From the cell containing the given text, extract its center point as [X, Y] coordinate. 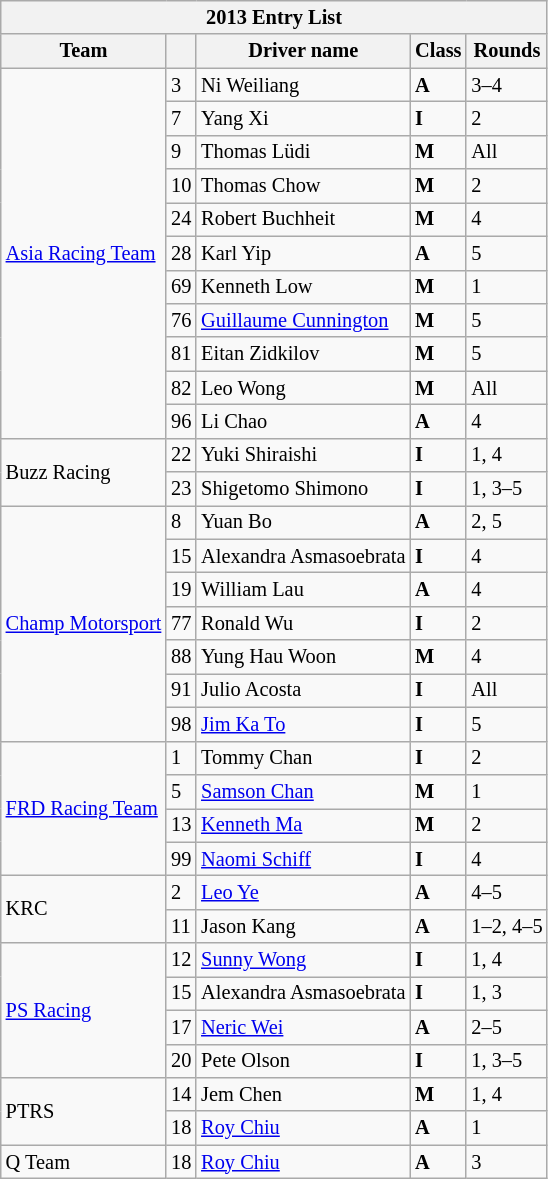
Eitan Zidkilov [303, 354]
Sunny Wong [303, 960]
23 [181, 489]
2013 Entry List [274, 17]
12 [181, 960]
Ni Weiliang [303, 85]
82 [181, 388]
10 [181, 186]
Pete Olson [303, 1061]
20 [181, 1061]
3–4 [506, 85]
2, 5 [506, 522]
76 [181, 320]
Yuan Bo [303, 522]
88 [181, 657]
Guillaume Cunnington [303, 320]
19 [181, 589]
Team [84, 51]
Li Chao [303, 421]
FRD Racing Team [84, 808]
Thomas Chow [303, 186]
Jem Chen [303, 1094]
Buzz Racing [84, 472]
22 [181, 455]
99 [181, 859]
Champ Motorsport [84, 623]
1, 3 [506, 993]
Naomi Schiff [303, 859]
Asia Racing Team [84, 253]
PS Racing [84, 1010]
24 [181, 219]
Yang Xi [303, 118]
Shigetomo Shimono [303, 489]
Kenneth Ma [303, 825]
77 [181, 623]
Leo Wong [303, 388]
Jason Kang [303, 926]
Kenneth Low [303, 287]
4–5 [506, 892]
Neric Wei [303, 1027]
KRC [84, 908]
Tommy Chan [303, 758]
9 [181, 152]
PTRS [84, 1110]
Driver name [303, 51]
2–5 [506, 1027]
11 [181, 926]
Rounds [506, 51]
81 [181, 354]
8 [181, 522]
Samson Chan [303, 791]
Ronald Wu [303, 623]
William Lau [303, 589]
14 [181, 1094]
13 [181, 825]
7 [181, 118]
17 [181, 1027]
1–2, 4–5 [506, 926]
Class [438, 51]
69 [181, 287]
Robert Buchheit [303, 219]
Leo Ye [303, 892]
91 [181, 690]
98 [181, 724]
Yuki Shiraishi [303, 455]
Julio Acosta [303, 690]
Yung Hau Woon [303, 657]
Jim Ka To [303, 724]
Karl Yip [303, 253]
96 [181, 421]
28 [181, 253]
Q Team [84, 1162]
Thomas Lüdi [303, 152]
